For the text-containing cell, return its midpoint in (x, y) coordinate format. 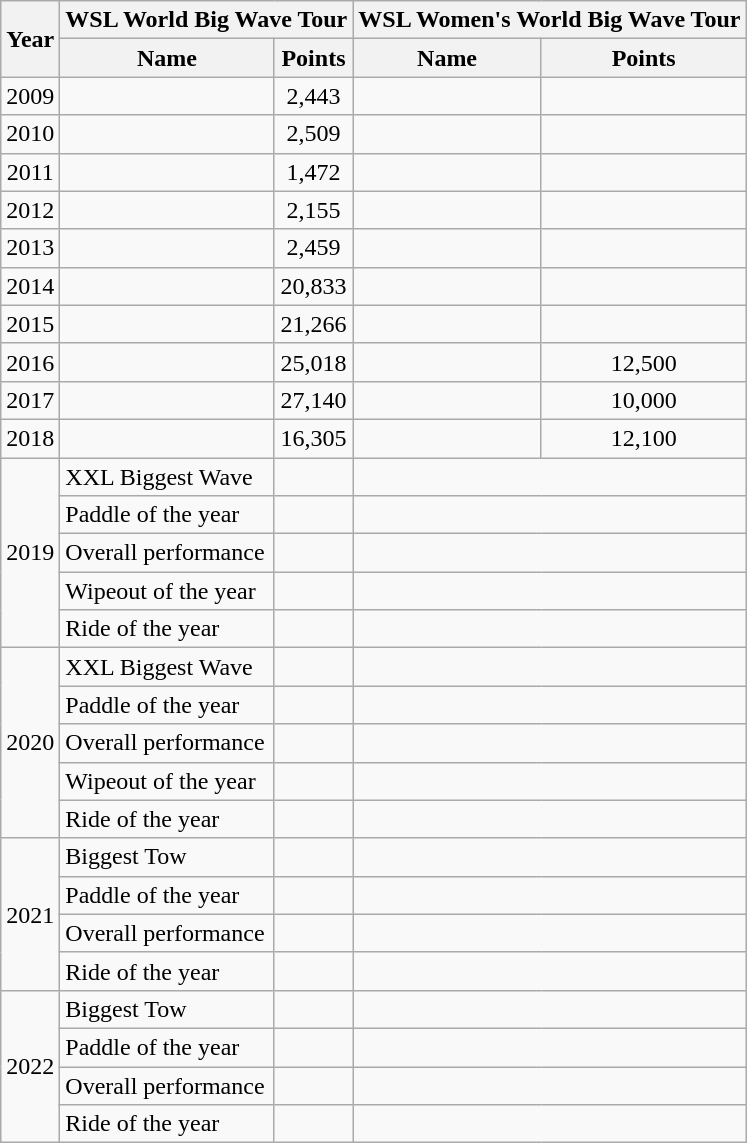
2019 (30, 553)
12,500 (644, 362)
WSL Women's World Big Wave Tour (550, 20)
1,472 (314, 172)
2011 (30, 172)
27,140 (314, 400)
2015 (30, 324)
2012 (30, 210)
2013 (30, 248)
21,266 (314, 324)
20,833 (314, 286)
WSL World Big Wave Tour (206, 20)
2020 (30, 743)
2014 (30, 286)
2017 (30, 400)
2009 (30, 96)
12,100 (644, 438)
2,509 (314, 134)
2,155 (314, 210)
2010 (30, 134)
2,443 (314, 96)
2018 (30, 438)
2022 (30, 1066)
16,305 (314, 438)
2,459 (314, 248)
Year (30, 39)
2016 (30, 362)
2021 (30, 914)
10,000 (644, 400)
25,018 (314, 362)
